Search for the cell housing the specified text and yield its (x, y) center coordinate. 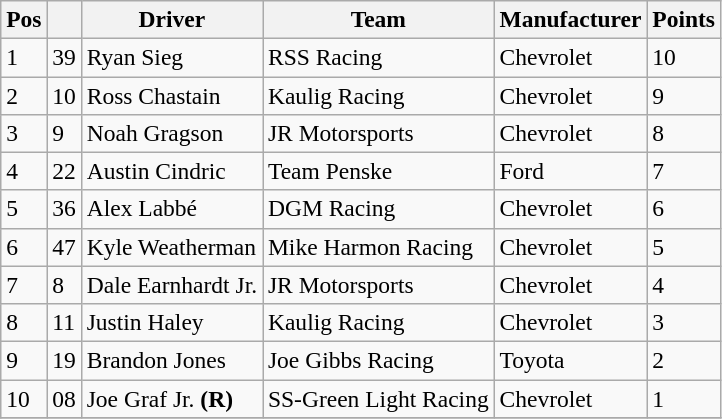
Alex Labbé (172, 209)
Manufacturer (570, 19)
Ross Chastain (172, 95)
RSS Racing (379, 57)
Joe Gibbs Racing (379, 360)
Joe Graf Jr. (R) (172, 398)
Justin Haley (172, 322)
Ford (570, 171)
36 (64, 209)
11 (64, 322)
22 (64, 171)
Points (684, 19)
19 (64, 360)
Ryan Sieg (172, 57)
Driver (172, 19)
47 (64, 247)
Mike Harmon Racing (379, 247)
Brandon Jones (172, 360)
DGM Racing (379, 209)
Kyle Weatherman (172, 247)
SS-Green Light Racing (379, 398)
Pos (24, 19)
Dale Earnhardt Jr. (172, 285)
Team Penske (379, 171)
Team (379, 19)
Austin Cindric (172, 171)
08 (64, 398)
39 (64, 57)
Toyota (570, 360)
Noah Gragson (172, 133)
